Detect which cell encompasses the target text, then output its [x, y] center coordinate. 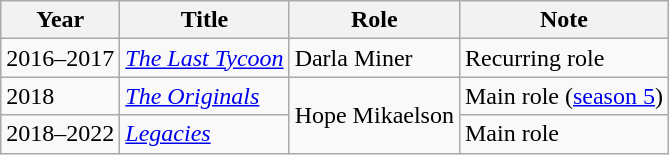
2018 [60, 96]
Title [204, 20]
2016–2017 [60, 58]
Year [60, 20]
Legacies [204, 134]
The Originals [204, 96]
The Last Tycoon [204, 58]
Recurring role [564, 58]
Darla Miner [374, 58]
Main role [564, 134]
Main role (season 5) [564, 96]
Note [564, 20]
Hope Mikaelson [374, 115]
Role [374, 20]
2018–2022 [60, 134]
